Extract the (X, Y) coordinate from the center of the cell holding the provided text.  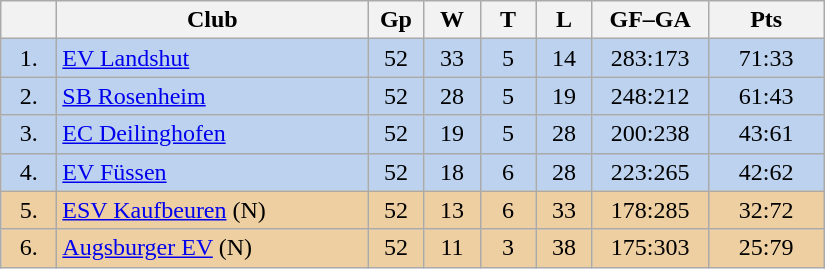
Pts (766, 20)
ESV Kaufbeuren (N) (212, 210)
42:62 (766, 172)
248:212 (650, 96)
25:79 (766, 248)
4. (29, 172)
61:43 (766, 96)
14 (564, 58)
EV Landshut (212, 58)
43:61 (766, 134)
200:238 (650, 134)
175:303 (650, 248)
283:173 (650, 58)
SB Rosenheim (212, 96)
5. (29, 210)
71:33 (766, 58)
Club (212, 20)
L (564, 20)
178:285 (650, 210)
38 (564, 248)
18 (452, 172)
Gp (396, 20)
223:265 (650, 172)
3. (29, 134)
Augsburger EV (N) (212, 248)
T (508, 20)
13 (452, 210)
6. (29, 248)
11 (452, 248)
3 (508, 248)
W (452, 20)
EV Füssen (212, 172)
1. (29, 58)
GF–GA (650, 20)
EC Deilinghofen (212, 134)
32:72 (766, 210)
2. (29, 96)
